Locate the cell with the specified text and output its [x, y] center coordinate. 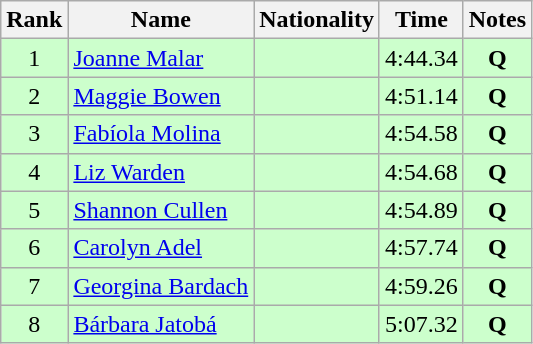
Bárbara Jatobá [161, 324]
4 [34, 172]
Georgina Bardach [161, 286]
Name [161, 20]
Shannon Cullen [161, 210]
Maggie Bowen [161, 96]
1 [34, 58]
4:54.58 [421, 134]
4:59.26 [421, 286]
8 [34, 324]
5:07.32 [421, 324]
3 [34, 134]
Fabíola Molina [161, 134]
5 [34, 210]
Nationality [317, 20]
Joanne Malar [161, 58]
2 [34, 96]
Rank [34, 20]
Carolyn Adel [161, 248]
Notes [497, 20]
Liz Warden [161, 172]
4:44.34 [421, 58]
4:51.14 [421, 96]
4:54.68 [421, 172]
Time [421, 20]
4:57.74 [421, 248]
7 [34, 286]
6 [34, 248]
4:54.89 [421, 210]
